For the text-containing cell, return its midpoint in (x, y) coordinate format. 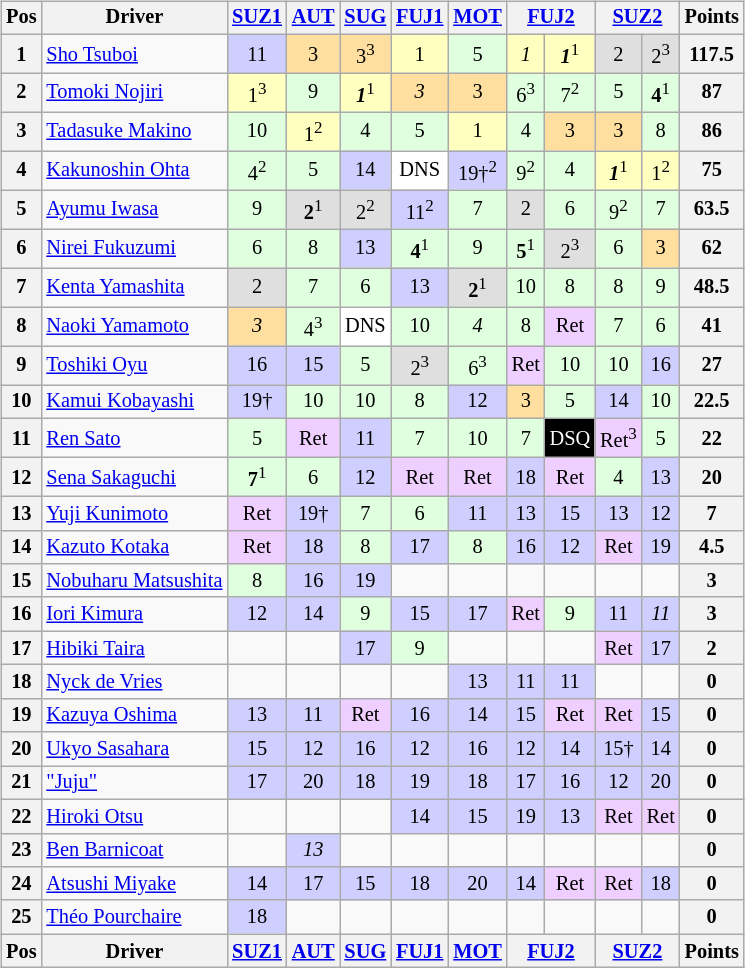
25 (21, 917)
86 (712, 132)
Ayumu Iwasa (134, 210)
87 (712, 92)
43 (314, 326)
15† (618, 749)
Sena Sakaguchi (134, 476)
"Juju" (134, 783)
33 (366, 54)
Naoki Yamamoto (134, 326)
Ukyo Sasahara (134, 749)
63.5 (712, 210)
71 (257, 476)
48.5 (712, 288)
Théo Pourchaire (134, 917)
Nobuharu Matsushita (134, 581)
4.5 (712, 547)
Ben Barnicoat (134, 850)
24 (21, 884)
Kenta Yamashita (134, 288)
19†2 (477, 170)
51 (526, 248)
62 (712, 248)
112 (420, 210)
Iori Kimura (134, 614)
72 (570, 92)
Nyck de Vries (134, 682)
Kazuto Kotaka (134, 547)
75 (712, 170)
Tadasuke Makino (134, 132)
Hiroki Otsu (134, 816)
Yuji Kunimoto (134, 513)
Atsushi Miyake (134, 884)
Tomoki Nojiri (134, 92)
Kamui Kobayashi (134, 402)
42 (257, 170)
Kazuya Oshima (134, 715)
Hibiki Taira (134, 648)
Nirei Fukuzumi (134, 248)
Sho Tsuboi (134, 54)
Ren Sato (134, 438)
DSQ (570, 438)
Ret3 (618, 438)
27 (712, 366)
Toshiki Oyu (134, 366)
Kakunoshin Ohta (134, 170)
117.5 (712, 54)
22.5 (712, 402)
